Output the (x, y) coordinate of the center of the cell containing the given text.  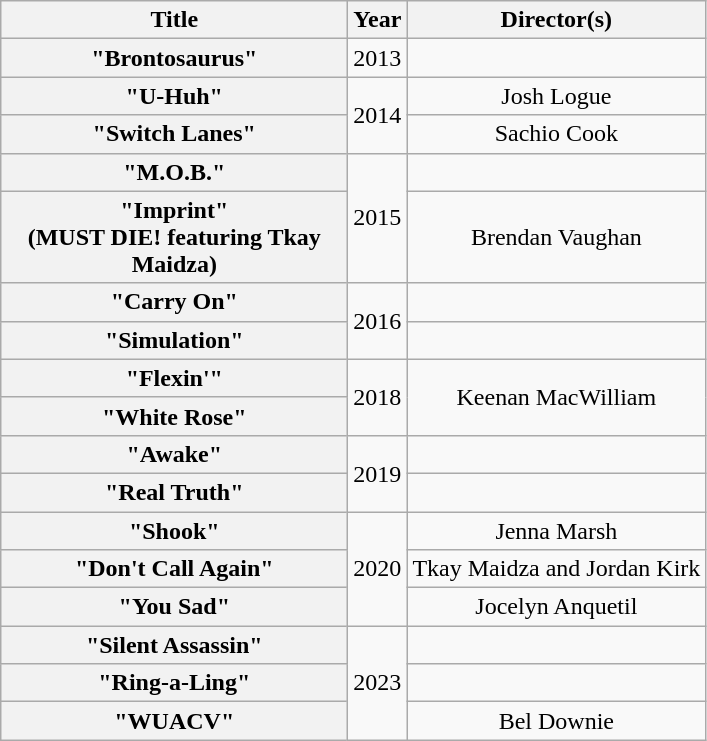
Jenna Marsh (556, 531)
Jocelyn Anquetil (556, 607)
"Simulation" (174, 340)
Sachio Cook (556, 134)
2018 (378, 397)
"Shook" (174, 531)
2019 (378, 473)
Bel Downie (556, 721)
"Real Truth" (174, 492)
"Flexin'" (174, 378)
Title (174, 20)
2013 (378, 58)
"Silent Assassin" (174, 645)
"You Sad" (174, 607)
2014 (378, 115)
2023 (378, 683)
Brendan Vaughan (556, 237)
"Don't Call Again" (174, 569)
Year (378, 20)
"Ring-a-Ling" (174, 683)
2016 (378, 321)
"U-Huh" (174, 96)
Josh Logue (556, 96)
Director(s) (556, 20)
Tkay Maidza and Jordan Kirk (556, 569)
"Switch Lanes" (174, 134)
"WUACV" (174, 721)
Keenan MacWilliam (556, 397)
"Awake" (174, 454)
"M.O.B." (174, 172)
2020 (378, 569)
"Brontosaurus" (174, 58)
"Imprint"(MUST DIE! featuring Tkay Maidza) (174, 237)
"White Rose" (174, 416)
2015 (378, 218)
"Carry On" (174, 302)
